For the text-containing cell, return its midpoint in [X, Y] coordinate format. 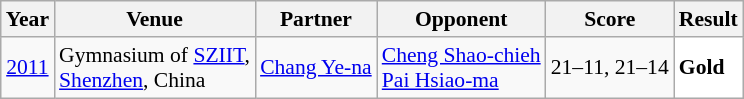
Year [28, 19]
Partner [316, 19]
Venue [154, 19]
Gold [708, 68]
Chang Ye-na [316, 68]
Opponent [462, 19]
2011 [28, 68]
Cheng Shao-chieh Pai Hsiao-ma [462, 68]
Score [610, 19]
21–11, 21–14 [610, 68]
Gymnasium of SZIIT,Shenzhen, China [154, 68]
Result [708, 19]
